Provide the [x, y] coordinate of the cell's center where the given text is located.  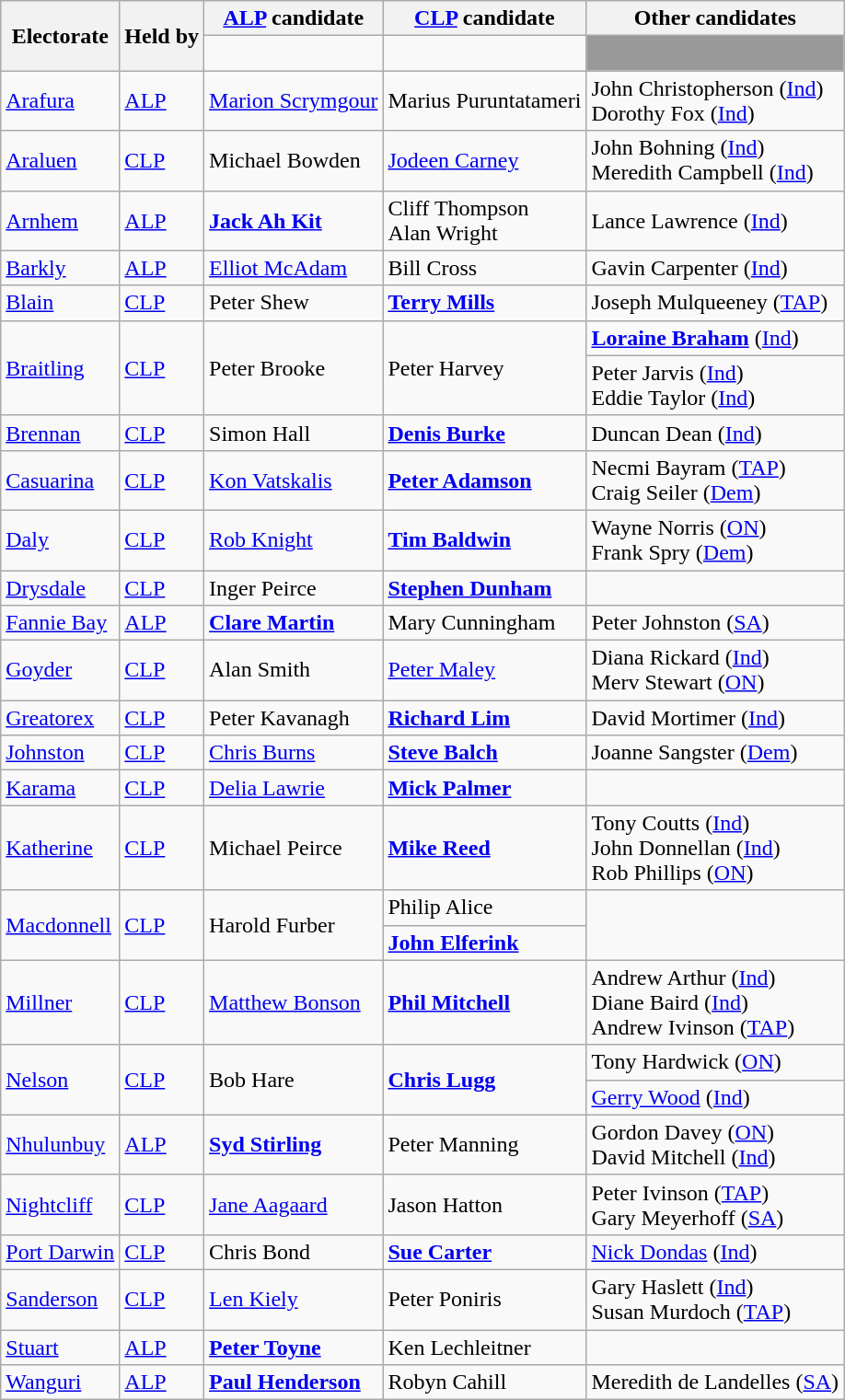
Greatorex [61, 718]
Rob Knight [294, 539]
Goyder [61, 670]
CLP candidate [484, 18]
Denis Burke [484, 433]
Electorate [61, 36]
Jodeen Carney [484, 160]
Michael Peirce [294, 848]
Bob Hare [294, 1080]
Marion Scrymgour [294, 101]
Casuarina [61, 480]
Held by [162, 36]
Blain [61, 303]
Peter Harvey [484, 368]
Karama [61, 788]
Marius Puruntatameri [484, 101]
Wanguri [61, 1383]
Loraine Braham (Ind) [715, 338]
Kon Vatskalis [294, 480]
David Mortimer (Ind) [715, 718]
Peter Shew [294, 303]
Meredith de Landelles (SA) [715, 1383]
Gavin Carpenter (Ind) [715, 268]
John Christopherson (Ind) Dorothy Fox (Ind) [715, 101]
Peter Poniris [484, 1300]
Philip Alice [484, 908]
Jane Aagaard [294, 1204]
Peter Toyne [294, 1347]
Nelson [61, 1080]
Daly [61, 539]
Delia Lawrie [294, 788]
Nhulunbuy [61, 1145]
Lance Lawrence (Ind) [715, 221]
Fannie Bay [61, 623]
Jason Hatton [484, 1204]
John Bohning (Ind) Meredith Campbell (Ind) [715, 160]
Clare Martin [294, 623]
Mike Reed [484, 848]
Simon Hall [294, 433]
Brennan [61, 433]
Chris Bond [294, 1252]
Chris Burns [294, 753]
Macdonnell [61, 925]
Terry Mills [484, 303]
Nightcliff [61, 1204]
Peter Johnston (SA) [715, 623]
Johnston [61, 753]
Wayne Norris (ON) Frank Spry (Dem) [715, 539]
Michael Bowden [294, 160]
Alan Smith [294, 670]
Nick Dondas (Ind) [715, 1252]
Joanne Sangster (Dem) [715, 753]
Peter Adamson [484, 480]
Cliff Thompson Alan Wright [484, 221]
Elliot McAdam [294, 268]
Stuart [61, 1347]
Gordon Davey (ON) David Mitchell (Ind) [715, 1145]
Mary Cunningham [484, 623]
Other candidates [715, 18]
Sanderson [61, 1300]
Bill Cross [484, 268]
Katherine [61, 848]
Peter Jarvis (Ind) Eddie Taylor (Ind) [715, 385]
ALP candidate [294, 18]
John Elferink [484, 943]
Tony Coutts (Ind) John Donnellan (Ind) Rob Phillips (ON) [715, 848]
Tim Baldwin [484, 539]
Matthew Bonson [294, 1002]
Chris Lugg [484, 1080]
Gerry Wood (Ind) [715, 1097]
Barkly [61, 268]
Arafura [61, 101]
Paul Henderson [294, 1383]
Jack Ah Kit [294, 221]
Peter Ivinson (TAP) Gary Meyerhoff (SA) [715, 1204]
Stephen Dunham [484, 588]
Robyn Cahill [484, 1383]
Gary Haslett (Ind) Susan Murdoch (TAP) [715, 1300]
Andrew Arthur (Ind) Diane Baird (Ind) Andrew Ivinson (TAP) [715, 1002]
Duncan Dean (Ind) [715, 433]
Peter Maley [484, 670]
Port Darwin [61, 1252]
Mick Palmer [484, 788]
Diana Rickard (Ind) Merv Stewart (ON) [715, 670]
Necmi Bayram (TAP) Craig Seiler (Dem) [715, 480]
Araluen [61, 160]
Harold Furber [294, 925]
Len Kiely [294, 1300]
Richard Lim [484, 718]
Phil Mitchell [484, 1002]
Joseph Mulqueeney (TAP) [715, 303]
Sue Carter [484, 1252]
Inger Peirce [294, 588]
Syd Stirling [294, 1145]
Braitling [61, 368]
Peter Kavanagh [294, 718]
Ken Lechleitner [484, 1347]
Drysdale [61, 588]
Millner [61, 1002]
Tony Hardwick (ON) [715, 1062]
Peter Brooke [294, 368]
Steve Balch [484, 753]
Peter Manning [484, 1145]
Arnhem [61, 221]
